Output the (x, y) coordinate of the center of the cell containing the given text.  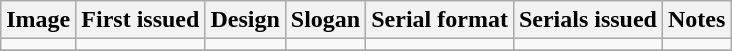
Design (245, 20)
Serials issued (588, 20)
Slogan (325, 20)
First issued (140, 20)
Serial format (440, 20)
Image (38, 20)
Notes (696, 20)
